Detect which cell encompasses the target text, then output its (x, y) center coordinate. 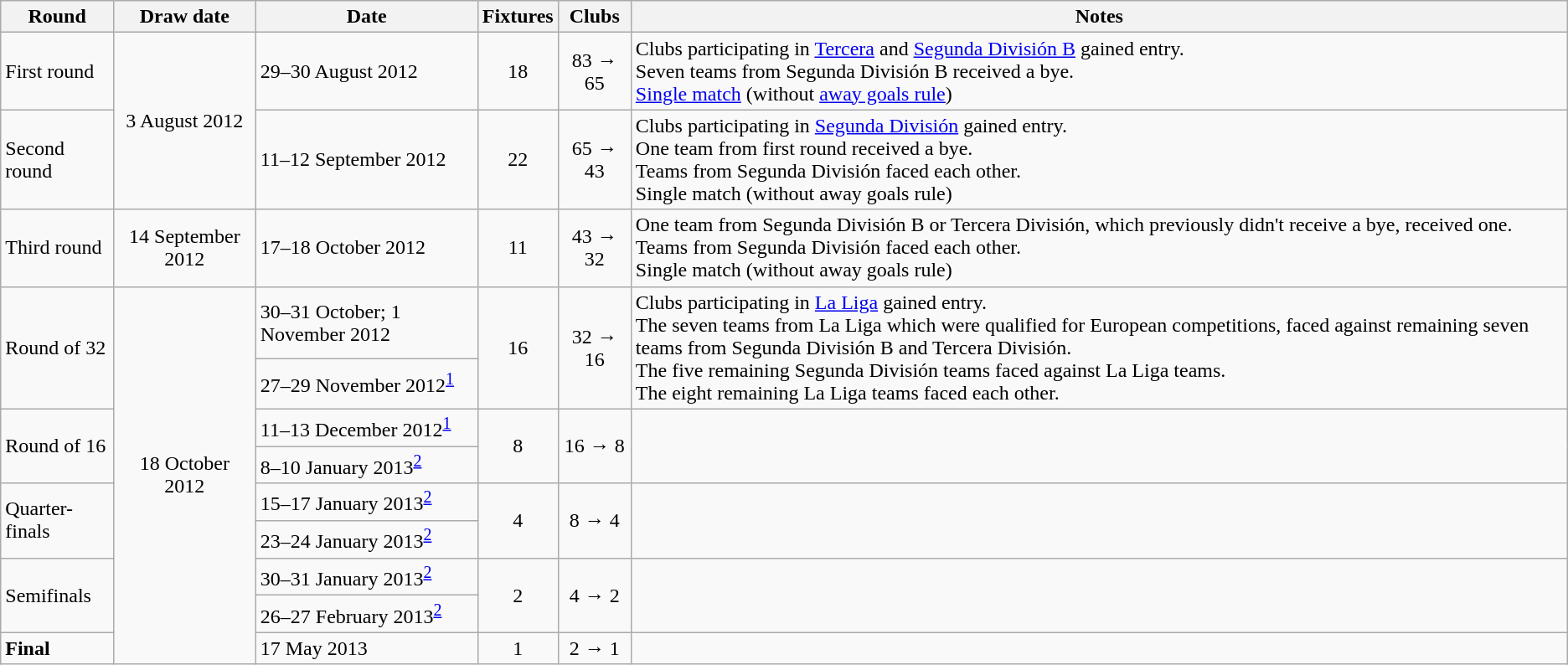
18 (518, 71)
30–31 October; 1 November 2012 (367, 323)
23–24 January 20132 (367, 539)
8–10 January 20132 (367, 466)
83 → 65 (595, 71)
4 → 2 (595, 595)
Second round (57, 159)
26–27 February 20132 (367, 615)
Round (57, 17)
Notes (1099, 17)
Quarter-finals (57, 521)
Semifinals (57, 595)
Draw date (184, 17)
16 → 8 (595, 446)
29–30 August 2012 (367, 71)
8 → 4 (595, 521)
1 (518, 648)
2 (518, 595)
17–18 October 2012 (367, 248)
17 May 2013 (367, 648)
30–31 January 20132 (367, 576)
Final (57, 648)
Date (367, 17)
15–17 January 20132 (367, 503)
27–29 November 20121 (367, 384)
22 (518, 159)
Round of 32 (57, 348)
3 August 2012 (184, 121)
4 (518, 521)
2 → 1 (595, 648)
11–13 December 20121 (367, 427)
8 (518, 446)
65 → 43 (595, 159)
Round of 16 (57, 446)
32 → 16 (595, 348)
11 (518, 248)
First round (57, 71)
18 October 2012 (184, 476)
Clubs (595, 17)
11–12 September 2012 (367, 159)
14 September 2012 (184, 248)
Fixtures (518, 17)
43 → 32 (595, 248)
16 (518, 348)
Third round (57, 248)
